Return (x, y) of the center of cell containing provided text 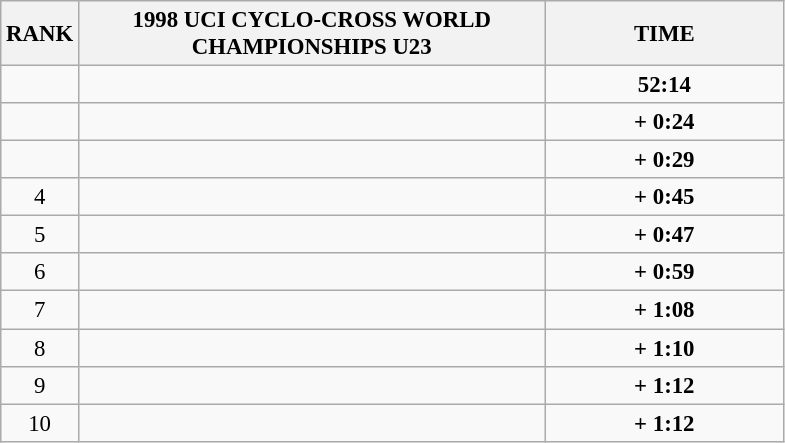
+ 0:47 (664, 235)
4 (40, 197)
52:14 (664, 85)
6 (40, 273)
+ 1:08 (664, 310)
+ 0:59 (664, 273)
10 (40, 423)
RANK (40, 34)
+ 0:45 (664, 197)
TIME (664, 34)
+ 1:10 (664, 348)
+ 0:24 (664, 122)
+ 0:29 (664, 160)
1998 UCI CYCLO-CROSS WORLD CHAMPIONSHIPS U23 (312, 34)
7 (40, 310)
9 (40, 385)
5 (40, 235)
8 (40, 348)
